Extract the [X, Y] coordinate from the center of the cell holding the provided text.  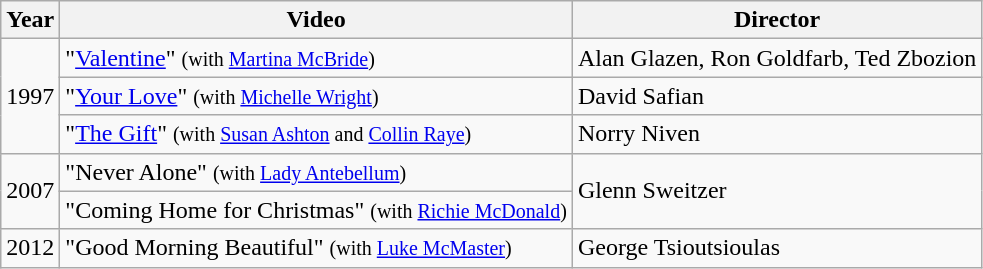
"Valentine" (with Martina McBride) [316, 58]
"Good Morning Beautiful" (with Luke McMaster) [316, 248]
Video [316, 20]
1997 [30, 96]
"Your Love" (with Michelle Wright) [316, 96]
Director [777, 20]
"The Gift" (with Susan Ashton and Collin Raye) [316, 134]
George Tsioutsioulas [777, 248]
2012 [30, 248]
"Coming Home for Christmas" (with Richie McDonald) [316, 210]
Glenn Sweitzer [777, 191]
Alan Glazen, Ron Goldfarb, Ted Zbozion [777, 58]
Norry Niven [777, 134]
"Never Alone" (with Lady Antebellum) [316, 172]
Year [30, 20]
David Safian [777, 96]
2007 [30, 191]
